Output the [X, Y] coordinate of the center of the cell containing the given text.  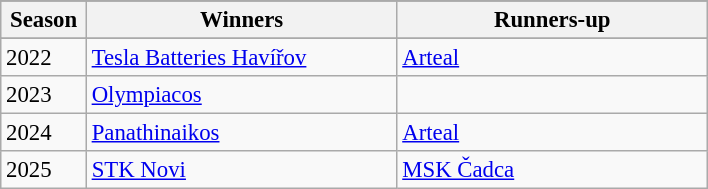
Olympiacos [242, 95]
2024 [44, 133]
Runners-up [552, 20]
Season [44, 20]
STK Novi [242, 170]
Panathinaikos [242, 133]
Winners [242, 20]
MSK Čadca [552, 170]
2023 [44, 95]
Tesla Batteries Havířov [242, 58]
2022 [44, 58]
2025 [44, 170]
